Output the [X, Y] coordinate of the center of the cell containing the given text.  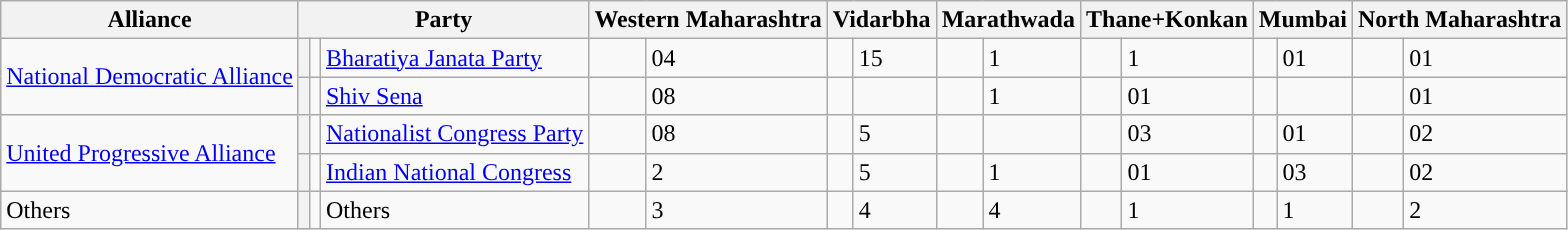
Vidarbha [882, 20]
National Democratic Alliance [150, 77]
Party [444, 20]
North Maharashtra [1459, 20]
Marathwada [1008, 20]
15 [894, 58]
Alliance [150, 20]
Shiv Sena [454, 96]
United Progressive Alliance [150, 153]
Bharatiya Janata Party [454, 58]
04 [736, 58]
Nationalist Congress Party [454, 134]
3 [736, 210]
Western Maharashtra [708, 20]
Thane+Konkan [1166, 20]
Indian National Congress [454, 172]
Mumbai [1302, 20]
